Extract the [X, Y] coordinate from the center of the cell holding the provided text.  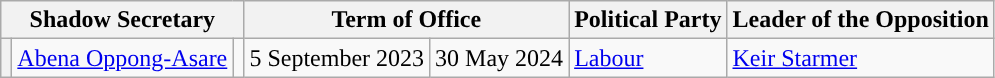
Political Party [648, 20]
Labour [648, 58]
Keir Starmer [860, 58]
30 May 2024 [500, 58]
5 September 2023 [337, 58]
Abena Oppong-Asare [122, 58]
Term of Office [406, 20]
Leader of the Opposition [860, 20]
Shadow Secretary [122, 20]
